Search for the cell housing the specified text and yield its (X, Y) center coordinate. 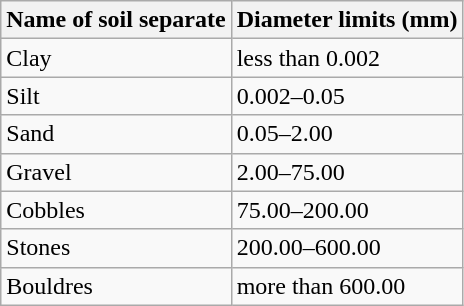
Clay (116, 58)
Gravel (116, 172)
less than 0.002 (347, 58)
200.00–600.00 (347, 248)
Cobbles (116, 210)
Stones (116, 248)
more than 600.00 (347, 286)
Silt (116, 96)
0.05–2.00 (347, 134)
Name of soil separate (116, 20)
Sand (116, 134)
Bouldres (116, 286)
0.002–0.05 (347, 96)
Diameter limits (mm) (347, 20)
2.00–75.00 (347, 172)
75.00–200.00 (347, 210)
